Extract the [x, y] coordinate from the center of the cell holding the provided text.  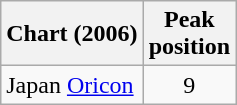
Japan Oricon [72, 85]
Peakposition [189, 34]
9 [189, 85]
Chart (2006) [72, 34]
